Return the [x, y] coordinate for the center point of the cell that contains the specified text.  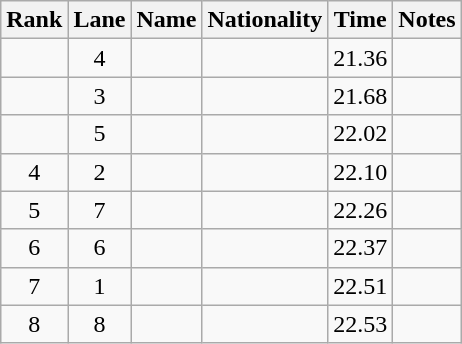
1 [100, 286]
Lane [100, 20]
22.10 [360, 172]
2 [100, 172]
22.53 [360, 324]
22.51 [360, 286]
3 [100, 96]
Notes [427, 20]
22.02 [360, 134]
Time [360, 20]
22.26 [360, 210]
Rank [34, 20]
Name [166, 20]
22.37 [360, 248]
Nationality [265, 20]
21.36 [360, 58]
21.68 [360, 96]
